Extract the (x, y) coordinate from the center of the cell holding the provided text.  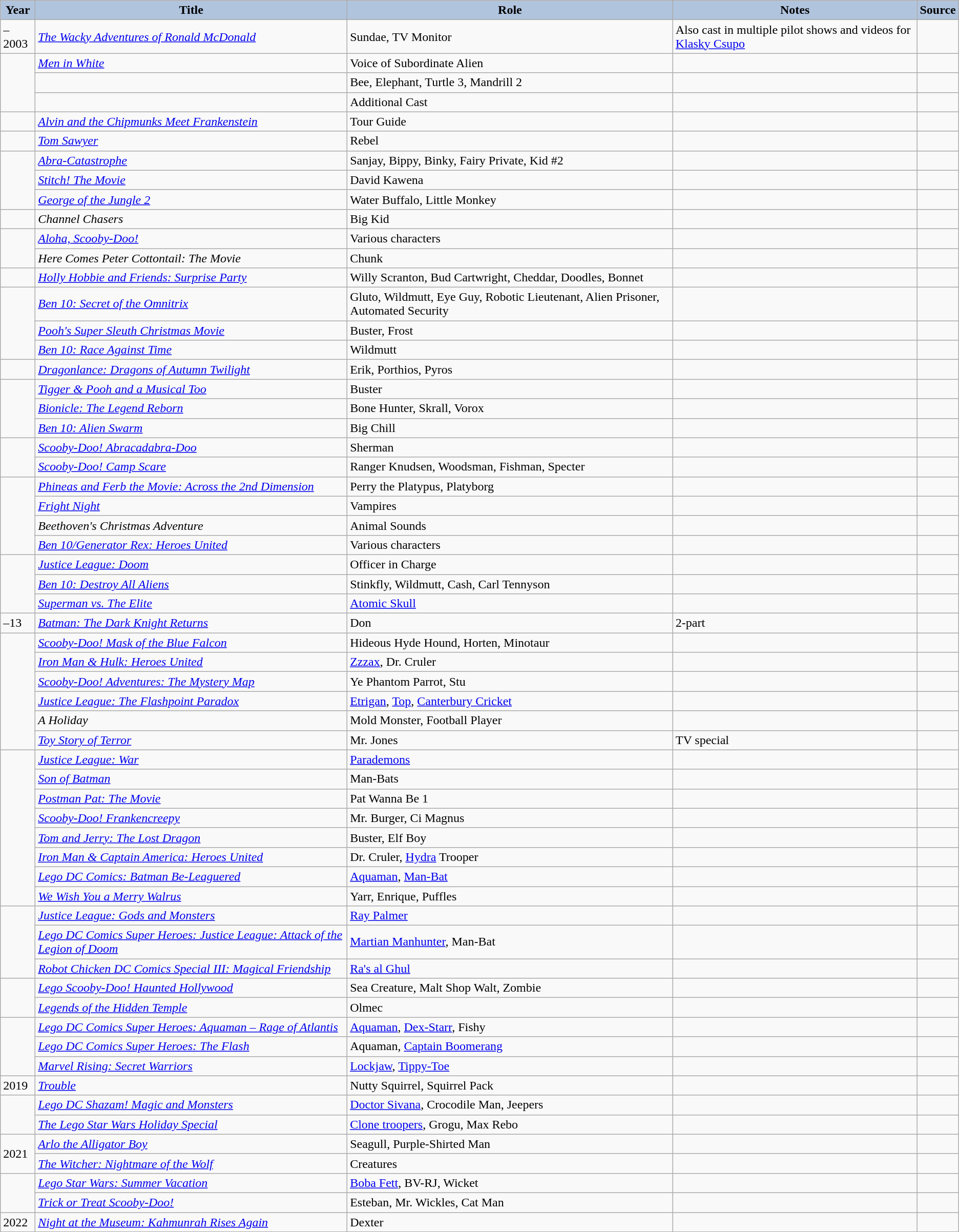
Scooby-Doo! Frankencreepy (192, 818)
Scooby-Doo! Abracadabra-Doo (192, 447)
Atomic Skull (510, 604)
2021 (18, 1154)
Zzzax, Dr. Cruler (510, 662)
Channel Chasers (192, 219)
Dexter (510, 1222)
Ye Phantom Parrot, Stu (510, 682)
Batman: The Dark Knight Returns (192, 623)
Scooby-Doo! Camp Scare (192, 467)
Boba Fett, BV-RJ, Wicket (510, 1183)
Big Kid (510, 219)
–13 (18, 623)
Tour Guide (510, 121)
Lego DC Comics: Batman Be-Leaguered (192, 876)
Legends of the Hidden Temple (192, 1008)
Ray Palmer (510, 916)
Buster, Frost (510, 331)
Pooh's Super Sleuth Christmas Movie (192, 331)
2022 (18, 1222)
Lego DC Shazam! Magic and Monsters (192, 1105)
Fright Night (192, 506)
Ben 10: Destroy All Aliens (192, 584)
Mr. Burger, Ci Magnus (510, 818)
Pat Wanna Be 1 (510, 798)
Stinkfly, Wildmutt, Cash, Carl Tennyson (510, 584)
Son of Batman (192, 779)
–2003 (18, 37)
Phineas and Ferb the Movie: Across the 2nd Dimension (192, 486)
Alvin and the Chipmunks Meet Frankenstein (192, 121)
Lockjaw, Tippy-Toe (510, 1066)
Don (510, 623)
Aquaman, Captain Boomerang (510, 1046)
Additional Cast (510, 102)
Marvel Rising: Secret Warriors (192, 1066)
The Wacky Adventures of Ronald McDonald (192, 37)
Tigger & Pooh and a Musical Too (192, 389)
Sea Creature, Malt Shop Walt, Zombie (510, 988)
The Lego Star Wars Holiday Special (192, 1124)
Buster, Elf Boy (510, 837)
Iron Man & Captain America: Heroes United (192, 857)
Holly Hobbie and Friends: Surprise Party (192, 278)
Justice League: Doom (192, 564)
Notes (795, 10)
Voice of Subordinate Alien (510, 63)
Robot Chicken DC Comics Special III: Magical Friendship (192, 969)
Gluto, Wildmutt, Eye Guy, Robotic Lieutenant, Alien Prisoner, Automated Security (510, 304)
Postman Pat: The Movie (192, 798)
Sanjay, Bippy, Binky, Fairy Private, Kid #2 (510, 160)
Yarr, Enrique, Puffles (510, 896)
Bone Hunter, Skrall, Vorox (510, 408)
Olmec (510, 1008)
Officer in Charge (510, 564)
Clone troopers, Grogu, Max Rebo (510, 1124)
Esteban, Mr. Wickles, Cat Man (510, 1202)
Beethoven's Christmas Adventure (192, 525)
Lego DC Comics Super Heroes: Justice League: Attack of the Legion of Doom (192, 942)
Source (937, 10)
Big Chill (510, 428)
Willy Scranton, Bud Cartwright, Cheddar, Doodles, Bonnet (510, 278)
Men in White (192, 63)
Seagull, Purple-Shirted Man (510, 1144)
Tom and Jerry: The Lost Dragon (192, 837)
Aquaman, Dex-Starr, Fishy (510, 1027)
Man-Bats (510, 779)
Hideous Hyde Hound, Horten, Minotaur (510, 643)
Justice League: War (192, 759)
Etrigan, Top, Canterbury Cricket (510, 701)
Rebel (510, 141)
Justice League: Gods and Monsters (192, 916)
Ranger Knudsen, Woodsman, Fishman, Specter (510, 467)
Sherman (510, 447)
Bionicle: The Legend Reborn (192, 408)
Mold Monster, Football Player (510, 721)
Superman vs. The Elite (192, 604)
2019 (18, 1085)
Justice League: The Flashpoint Paradox (192, 701)
Here Comes Peter Cottontail: The Movie (192, 258)
TV special (795, 740)
Erik, Porthios, Pyros (510, 369)
Lego Scooby-Doo! Haunted Hollywood (192, 988)
Martian Manhunter, Man-Bat (510, 942)
Sundae, TV Monitor (510, 37)
Creatures (510, 1163)
Also cast in multiple pilot shows and videos for Klasky Csupo (795, 37)
We Wish You a Merry Walrus (192, 896)
Lego DC Comics Super Heroes: Aquaman – Rage of Atlantis (192, 1027)
Wildmutt (510, 350)
Vampires (510, 506)
Ben 10: Alien Swarm (192, 428)
Trouble (192, 1085)
Ben 10: Secret of the Omnitrix (192, 304)
2-part (795, 623)
George of the Jungle 2 (192, 199)
Tom Sawyer (192, 141)
Aquaman, Man-Bat (510, 876)
Year (18, 10)
Perry the Platypus, Platyborg (510, 486)
Ra's al Ghul (510, 969)
Doctor Sivana, Crocodile Man, Jeepers (510, 1105)
The Witcher: Nightmare of the Wolf (192, 1163)
David Kawena (510, 180)
Dragonlance: Dragons of Autumn Twilight (192, 369)
Stitch! The Movie (192, 180)
Lego Star Wars: Summer Vacation (192, 1183)
Animal Sounds (510, 525)
Iron Man & Hulk: Heroes United (192, 662)
Lego DC Comics Super Heroes: The Flash (192, 1046)
Ben 10: Race Against Time (192, 350)
Trick or Treat Scooby-Doo! (192, 1202)
Dr. Cruler, Hydra Trooper (510, 857)
Aloha, Scooby-Doo! (192, 238)
A Holiday (192, 721)
Toy Story of Terror (192, 740)
Nutty Squirrel, Squirrel Pack (510, 1085)
Bee, Elephant, Turtle 3, Mandrill 2 (510, 83)
Buster (510, 389)
Ben 10/Generator Rex: Heroes United (192, 545)
Title (192, 10)
Abra-Catastrophe (192, 160)
Role (510, 10)
Night at the Museum: Kahmunrah Rises Again (192, 1222)
Water Buffalo, Little Monkey (510, 199)
Scooby-Doo! Adventures: The Mystery Map (192, 682)
Chunk (510, 258)
Arlo the Alligator Boy (192, 1144)
Parademons (510, 759)
Scooby-Doo! Mask of the Blue Falcon (192, 643)
Mr. Jones (510, 740)
